Provide the (x, y) coordinate of the cell's center where the given text is located.  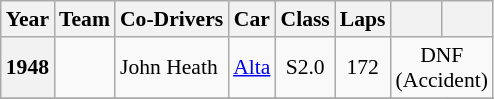
John Heath (172, 68)
Year (28, 19)
1948 (28, 68)
Class (304, 19)
Car (252, 19)
Laps (363, 19)
DNF(Accident) (442, 68)
Co-Drivers (172, 19)
S2.0 (304, 68)
Team (84, 19)
Alta (252, 68)
172 (363, 68)
